Extract the [x, y] coordinate from the center of the cell holding the provided text.  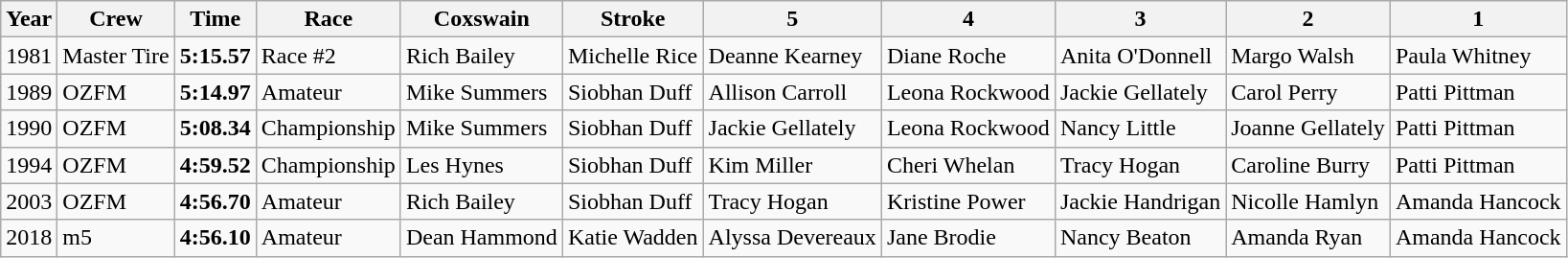
4:59.52 [215, 165]
Katie Wadden [632, 238]
Paula Whitney [1478, 56]
Race #2 [328, 56]
4:56.10 [215, 238]
5:14.97 [215, 92]
4:56.70 [215, 201]
Stroke [632, 19]
Crew [116, 19]
1 [1478, 19]
Anita O'Donnell [1140, 56]
Kim Miller [792, 165]
Cheri Whelan [967, 165]
Nicolle Hamlyn [1308, 201]
2018 [29, 238]
Amanda Ryan [1308, 238]
3 [1140, 19]
Nancy Little [1140, 129]
Dean Hammond [481, 238]
Diane Roche [967, 56]
5 [792, 19]
Joanne Gellately [1308, 129]
Jackie Handrigan [1140, 201]
Kristine Power [967, 201]
Race [328, 19]
Allison Carroll [792, 92]
5:08.34 [215, 129]
Jane Brodie [967, 238]
Caroline Burry [1308, 165]
m5 [116, 238]
5:15.57 [215, 56]
Carol Perry [1308, 92]
Time [215, 19]
Master Tire [116, 56]
2003 [29, 201]
1994 [29, 165]
Alyssa Devereaux [792, 238]
Les Hynes [481, 165]
4 [967, 19]
1989 [29, 92]
1990 [29, 129]
Nancy Beaton [1140, 238]
Coxswain [481, 19]
1981 [29, 56]
Michelle Rice [632, 56]
Margo Walsh [1308, 56]
2 [1308, 19]
Deanne Kearney [792, 56]
Year [29, 19]
